Locate the cell with the specified text and output its [x, y] center coordinate. 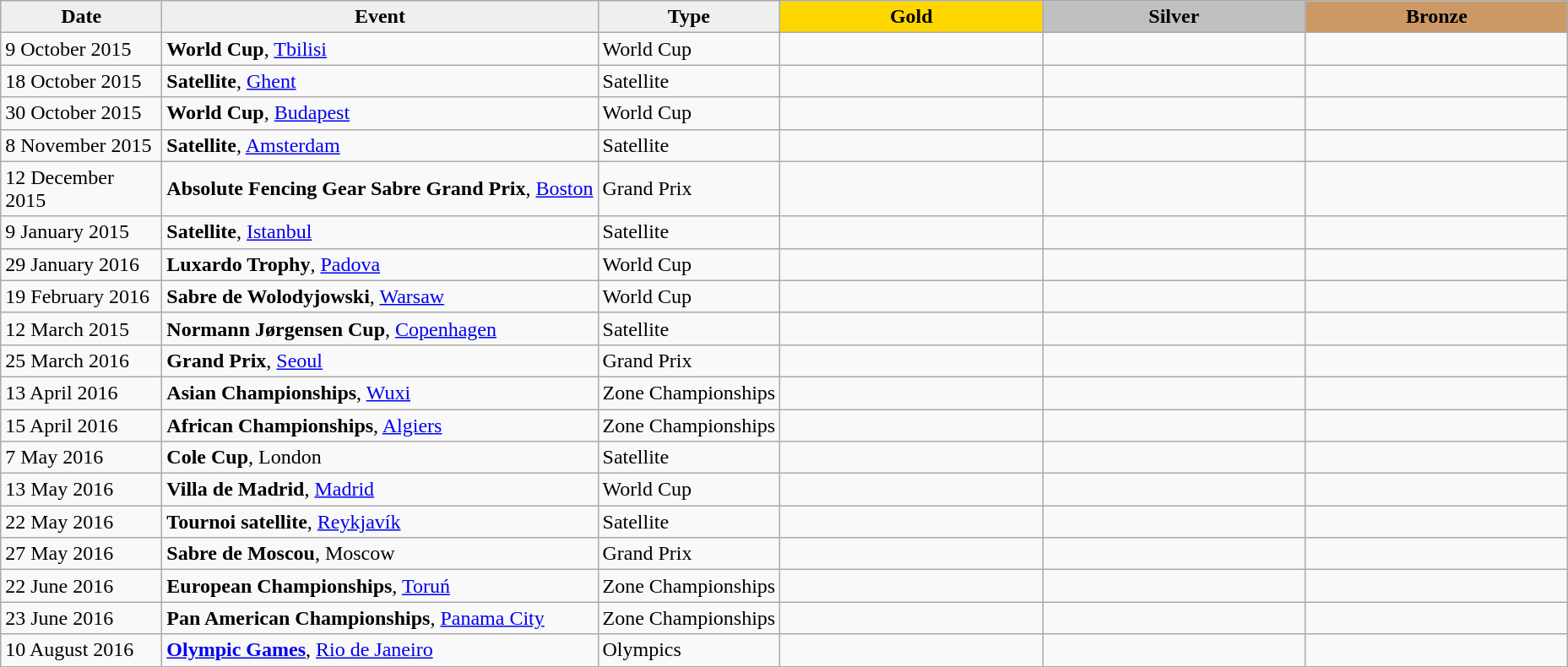
Satellite, Amsterdam [380, 145]
12 March 2015 [81, 328]
13 April 2016 [81, 393]
World Cup, Budapest [380, 113]
Cole Cup, London [380, 458]
Asian Championships, Wuxi [380, 393]
Olympic Games, Rio de Janeiro [380, 650]
18 October 2015 [81, 81]
22 June 2016 [81, 586]
Pan American Championships, Panama City [380, 618]
Villa de Madrid, Madrid [380, 490]
Grand Prix, Seoul [380, 361]
European Championships, Toruń [380, 586]
Tournoi satellite, Reykjavík [380, 522]
Sabre de Moscou, Moscow [380, 554]
African Championships, Algiers [380, 425]
22 May 2016 [81, 522]
9 October 2015 [81, 49]
Absolute Fencing Gear Sabre Grand Prix, Boston [380, 189]
Gold [912, 17]
Silver [1174, 17]
Event [380, 17]
15 April 2016 [81, 425]
Type [689, 17]
Olympics [689, 650]
Satellite, Istanbul [380, 232]
Bronze [1437, 17]
Normann Jørgensen Cup, Copenhagen [380, 328]
23 June 2016 [81, 618]
World Cup, Tbilisi [380, 49]
27 May 2016 [81, 554]
Sabre de Wolodyjowski, Warsaw [380, 296]
Date [81, 17]
29 January 2016 [81, 264]
8 November 2015 [81, 145]
13 May 2016 [81, 490]
30 October 2015 [81, 113]
10 August 2016 [81, 650]
9 January 2015 [81, 232]
7 May 2016 [81, 458]
25 March 2016 [81, 361]
12 December 2015 [81, 189]
Luxardo Trophy, Padova [380, 264]
19 February 2016 [81, 296]
Satellite, Ghent [380, 81]
